Return the (x, y) coordinate for the center point of the cell that contains the specified text.  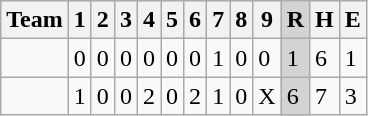
X (267, 96)
H (325, 20)
Team (35, 20)
4 (148, 20)
9 (267, 20)
8 (242, 20)
R (295, 20)
5 (172, 20)
E (352, 20)
